Provide the (X, Y) coordinate of the cell's center where the given text is located.  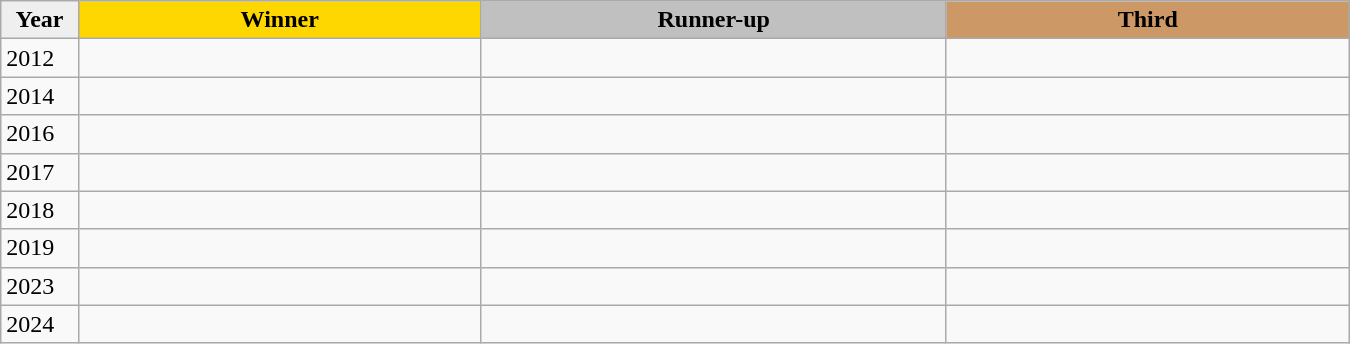
Runner-up (714, 20)
2012 (40, 58)
Third (1148, 20)
2024 (40, 324)
2017 (40, 172)
2018 (40, 210)
2023 (40, 286)
Year (40, 20)
Winner (280, 20)
2016 (40, 134)
2019 (40, 248)
2014 (40, 96)
